Pinpoint the cell where the given text exists, returning its (X, Y) midpoint coordinate. 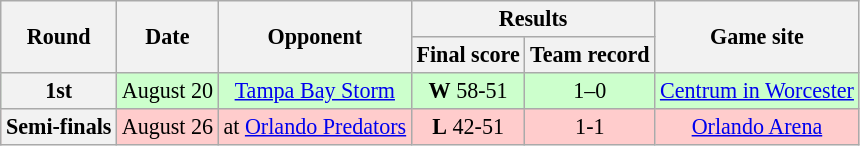
L 42-51 (468, 126)
Team record (590, 54)
Round (59, 36)
Final score (468, 54)
at Orlando Predators (314, 126)
Results (532, 18)
Date (168, 36)
August 26 (168, 126)
1-1 (590, 126)
Opponent (314, 36)
August 20 (168, 90)
Semi-finals (59, 126)
Game site (757, 36)
W 58-51 (468, 90)
Orlando Arena (757, 126)
Tampa Bay Storm (314, 90)
1st (59, 90)
1–0 (590, 90)
Centrum in Worcester (757, 90)
